Return the [X, Y] coordinate for the center point of the cell that contains the specified text.  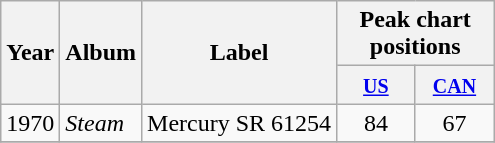
84 [376, 123]
US [376, 85]
1970 [30, 123]
67 [454, 123]
Peak chart positions [416, 34]
Mercury SR 61254 [240, 123]
Album [101, 52]
CAN [454, 85]
Label [240, 52]
Year [30, 52]
Steam [101, 123]
